Detect which cell encompasses the target text, then output its (X, Y) center coordinate. 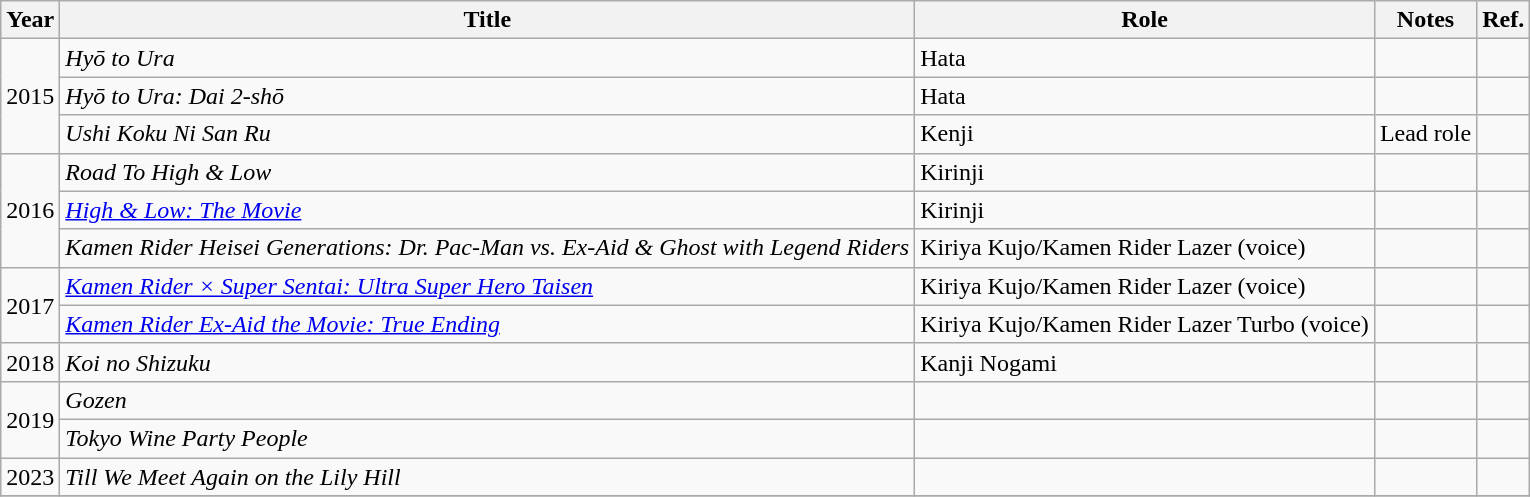
2019 (30, 419)
Tokyo Wine Party People (488, 438)
Koi no Shizuku (488, 362)
Till We Meet Again on the Lily Hill (488, 477)
Kenji (1145, 134)
Kamen Rider Heisei Generations: Dr. Pac-Man vs. Ex-Aid & Ghost with Legend Riders (488, 248)
2023 (30, 477)
Road To High & Low (488, 172)
Hyō to Ura (488, 58)
High & Low: The Movie (488, 210)
Kamen Rider × Super Sentai: Ultra Super Hero Taisen (488, 286)
Notes (1425, 20)
Gozen (488, 400)
Kamen Rider Ex-Aid the Movie: True Ending (488, 324)
Ushi Koku Ni San Ru (488, 134)
Hyō to Ura: Dai 2-shō (488, 96)
Ref. (1504, 20)
2018 (30, 362)
Kiriya Kujo/Kamen Rider Lazer Turbo (voice) (1145, 324)
2016 (30, 210)
Lead role (1425, 134)
Title (488, 20)
2015 (30, 96)
Role (1145, 20)
2017 (30, 305)
Year (30, 20)
Kanji Nogami (1145, 362)
